Provide the (x, y) coordinate of the cell's center where the given text is located.  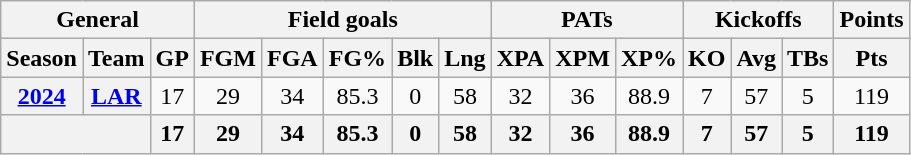
Blk (416, 58)
TBs (808, 58)
Points (872, 20)
Team (116, 58)
Season (42, 58)
FGM (228, 58)
GP (172, 58)
KO (706, 58)
PATs (586, 20)
Kickoffs (758, 20)
LAR (116, 96)
Pts (872, 58)
Lng (465, 58)
XPM (583, 58)
Avg (756, 58)
FGA (292, 58)
XPA (520, 58)
XP% (648, 58)
FG% (357, 58)
2024 (42, 96)
General (98, 20)
Field goals (342, 20)
